Find where the given text appears and provide that cell's center as [x, y] coordinate. 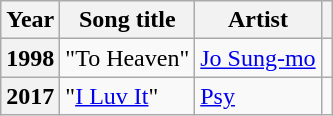
Year [30, 20]
Psy [258, 96]
Jo Sung-mo [258, 58]
"To Heaven" [128, 58]
1998 [30, 58]
2017 [30, 96]
Artist [258, 20]
"I Luv It" [128, 96]
Song title [128, 20]
